From the cell containing the given text, extract its center point as (x, y) coordinate. 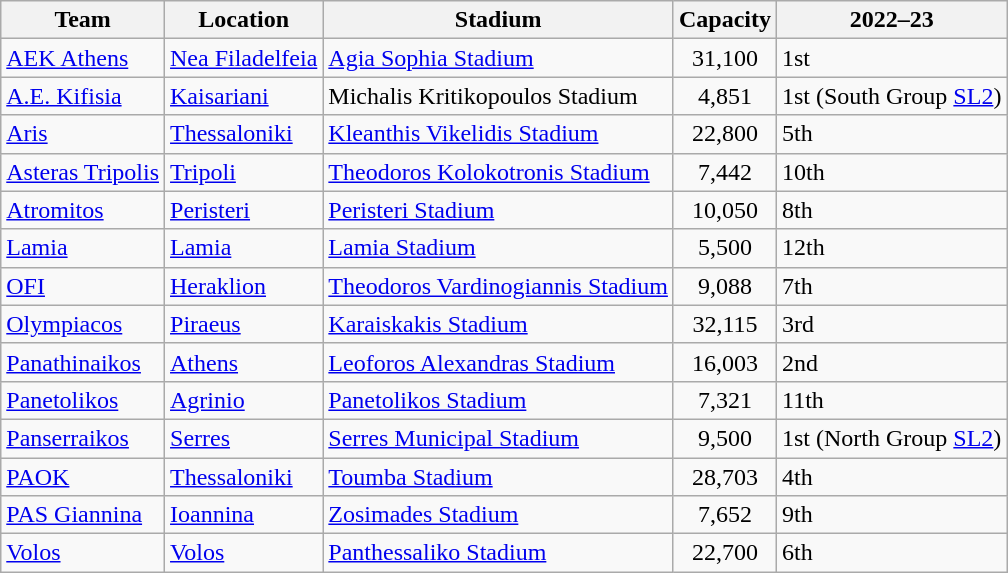
Panetolikos Stadium (498, 400)
Leoforos Alexandras Stadium (498, 362)
3rd (891, 324)
Kaisariani (244, 96)
Peristeri Stadium (498, 210)
10th (891, 172)
9,088 (724, 286)
OFI (83, 286)
Atromitos (83, 210)
7,321 (724, 400)
Theodoros Vardinogiannis Stadium (498, 286)
Panserraikos (83, 438)
16,003 (724, 362)
Ioannina (244, 515)
9,500 (724, 438)
4,851 (724, 96)
PAS Giannina (83, 515)
Piraeus (244, 324)
Panathinaikos (83, 362)
Michalis Kritikopoulos Stadium (498, 96)
12th (891, 248)
Athens (244, 362)
Location (244, 20)
9th (891, 515)
11th (891, 400)
22,700 (724, 553)
10,050 (724, 210)
7th (891, 286)
Panthessaliko Stadium (498, 553)
AEK Athens (83, 58)
Kleanthis Vikelidis Stadium (498, 134)
Agrinio (244, 400)
6th (891, 553)
Peristeri (244, 210)
5th (891, 134)
A.E. Kifisia (83, 96)
Nea Filadelfeia (244, 58)
5,500 (724, 248)
2022–23 (891, 20)
Theodoros Kolokotronis Stadium (498, 172)
Serres (244, 438)
31,100 (724, 58)
7,652 (724, 515)
32,115 (724, 324)
Aris (83, 134)
Panetolikos (83, 400)
8th (891, 210)
28,703 (724, 477)
7,442 (724, 172)
Capacity (724, 20)
Team (83, 20)
4th (891, 477)
Toumba Stadium (498, 477)
Asteras Tripolis (83, 172)
Serres Municipal Stadium (498, 438)
Lamia Stadium (498, 248)
Tripoli (244, 172)
1st (891, 58)
PAOK (83, 477)
Karaiskakis Stadium (498, 324)
2nd (891, 362)
1st (North Group SL2) (891, 438)
Olympiacos (83, 324)
1st (South Group SL2) (891, 96)
22,800 (724, 134)
Agia Sophia Stadium (498, 58)
Stadium (498, 20)
Heraklion (244, 286)
Zosimades Stadium (498, 515)
